From the cell containing the given text, extract its center point as (x, y) coordinate. 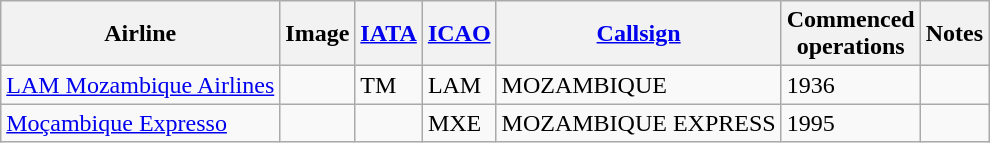
MOZAMBIQUE EXPRESS (638, 123)
MOZAMBIQUE (638, 85)
IATA (389, 34)
1936 (850, 85)
TM (389, 85)
Commencedoperations (850, 34)
LAM (459, 85)
Image (318, 34)
Notes (954, 34)
Callsign (638, 34)
Airline (140, 34)
MXE (459, 123)
LAM Mozambique Airlines (140, 85)
ICAO (459, 34)
Moçambique Expresso (140, 123)
1995 (850, 123)
